Identify which cell holds the provided text, then report its (x, y) central coordinate. 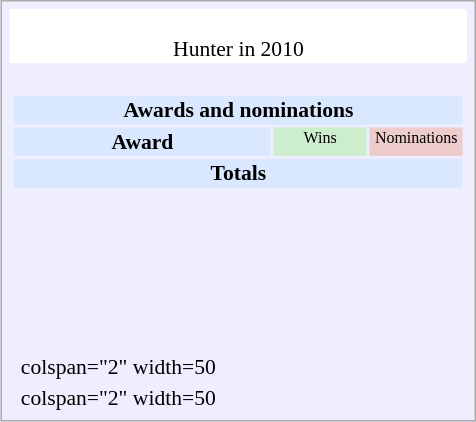
Awards and nominations Award Wins Nominations Totals (239, 208)
Totals (238, 173)
Hunter in 2010 (239, 36)
Nominations (416, 141)
Wins (320, 141)
Awards and nominations (238, 110)
Award (142, 141)
